Pinpoint the cell where the given text exists, returning its [x, y] midpoint coordinate. 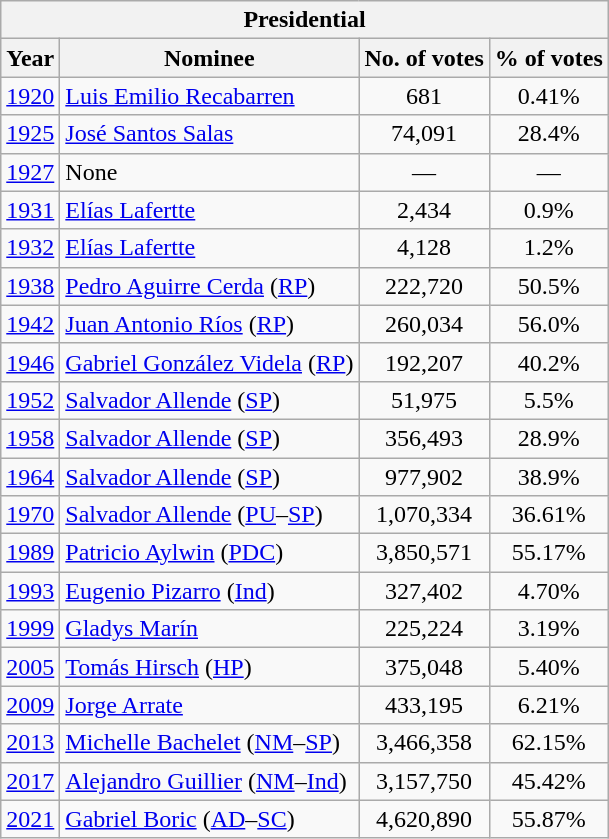
Eugenio Pizarro (Ind) [210, 591]
1993 [30, 591]
1925 [30, 134]
62.15% [548, 743]
260,034 [424, 324]
No. of votes [424, 58]
Juan Antonio Ríos (RP) [210, 324]
Year [30, 58]
% of votes [548, 58]
225,224 [424, 629]
56.0% [548, 324]
55.17% [548, 553]
1964 [30, 477]
4,128 [424, 248]
45.42% [548, 781]
Patricio Aylwin (PDC) [210, 553]
2013 [30, 743]
356,493 [424, 438]
5.40% [548, 667]
1970 [30, 515]
6.21% [548, 705]
74,091 [424, 134]
2017 [30, 781]
1942 [30, 324]
1958 [30, 438]
Michelle Bachelet (NM–SP) [210, 743]
1927 [30, 172]
5.5% [548, 400]
Gladys Marín [210, 629]
1952 [30, 400]
40.2% [548, 362]
433,195 [424, 705]
3,157,750 [424, 781]
Alejandro Guillier (NM–Ind) [210, 781]
1938 [30, 286]
Tomás Hirsch (HP) [210, 667]
1946 [30, 362]
4,620,890 [424, 819]
3,466,358 [424, 743]
1931 [30, 210]
375,048 [424, 667]
1.2% [548, 248]
3,850,571 [424, 553]
Salvador Allende (PU–SP) [210, 515]
51,975 [424, 400]
1,070,334 [424, 515]
681 [424, 96]
4.70% [548, 591]
2,434 [424, 210]
1920 [30, 96]
None [210, 172]
Gabriel Boric (AD–SC) [210, 819]
977,902 [424, 477]
222,720 [424, 286]
0.9% [548, 210]
50.5% [548, 286]
36.61% [548, 515]
2009 [30, 705]
Jorge Arrate [210, 705]
1999 [30, 629]
Gabriel González Videla (RP) [210, 362]
1989 [30, 553]
327,402 [424, 591]
55.87% [548, 819]
28.4% [548, 134]
José Santos Salas [210, 134]
192,207 [424, 362]
0.41% [548, 96]
Luis Emilio Recabarren [210, 96]
2005 [30, 667]
38.9% [548, 477]
Nominee [210, 58]
3.19% [548, 629]
2021 [30, 819]
Presidential [305, 20]
1932 [30, 248]
Pedro Aguirre Cerda (RP) [210, 286]
28.9% [548, 438]
